Detect which cell encompasses the target text, then output its (x, y) center coordinate. 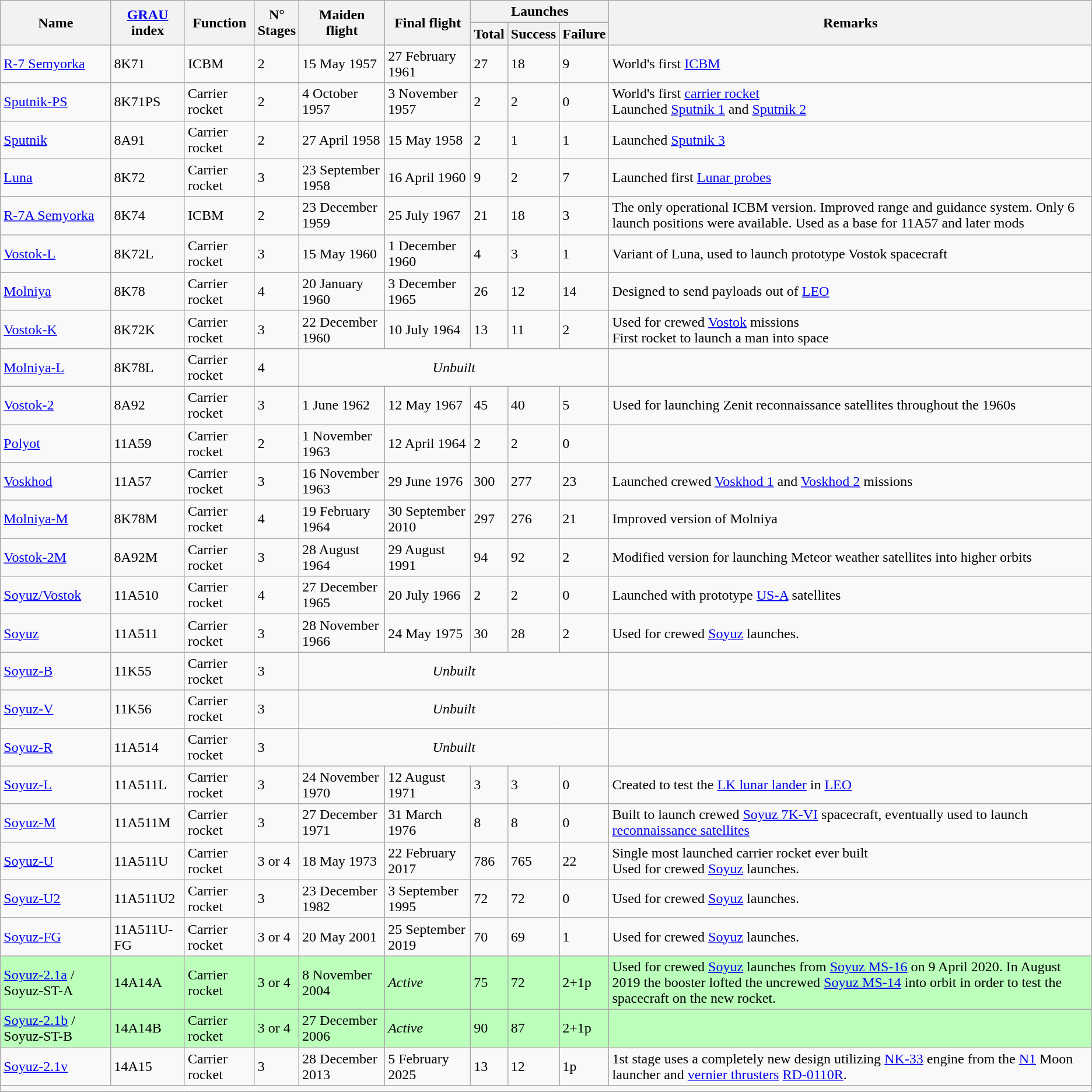
11K55 (148, 671)
Variant of Luna, used to launch prototype Vostok spacecraft (850, 253)
10 July 1964 (428, 329)
16 November 1963 (342, 482)
11A511L (148, 785)
12 April 1964 (428, 443)
15 May 1960 (342, 253)
11A511 (148, 633)
25 July 1967 (428, 216)
Designed to send payloads out of LEO (850, 292)
28 August 1964 (342, 558)
Vostok-L (56, 253)
20 July 1966 (428, 595)
3 September 1995 (428, 898)
N°Stages (276, 23)
11A511U2 (148, 898)
R-7 Semyorka (56, 64)
26 (489, 292)
14 (584, 292)
765 (533, 861)
30 September 2010 (428, 519)
5 (584, 405)
Soyuz-B (56, 671)
8K78L (148, 367)
11A511M (148, 822)
Voskhod (56, 482)
Built to launch crewed Soyuz 7K-VI spacecraft, eventually used to launch reconnaissance satellites (850, 822)
Created to test the LK lunar lander in LEO (850, 785)
Molniya (56, 292)
28 December 2013 (342, 1066)
23 December 1982 (342, 898)
8K72K (148, 329)
15 May 1957 (342, 64)
Launched crewed Voskhod 1 and Voskhod 2 missions (850, 482)
Soyuz-L (56, 785)
27 December 1965 (342, 595)
8K74 (148, 216)
1st stage uses a completely new design utilizing NK-33 engine from the N1 Moon launcher and vernier thrusters RD-0110R. (850, 1066)
Remarks (850, 23)
Soyuz-U2 (56, 898)
Soyuz-R (56, 747)
23 December 1959 (342, 216)
Sputnik (56, 140)
20 May 2001 (342, 937)
12 August 1971 (428, 785)
Soyuz-FG (56, 937)
27 December 1971 (342, 822)
7 (584, 177)
40 (533, 405)
Soyuz-U (56, 861)
Vostok-2M (56, 558)
23 (584, 482)
Failure (584, 34)
Maiden flight (342, 23)
25 September 2019 (428, 937)
1 November 1963 (342, 443)
8K78M (148, 519)
15 May 1958 (428, 140)
Launched first Lunar probes (850, 177)
Name (56, 23)
Polyot (56, 443)
24 May 1975 (428, 633)
11A514 (148, 747)
3 November 1957 (428, 101)
90 (489, 1028)
14A14A (148, 982)
Molniya-L (56, 367)
29 August 1991 (428, 558)
27 April 1958 (342, 140)
300 (489, 482)
Soyuz (56, 633)
14A14B (148, 1028)
World's first ICBM (850, 64)
1 December 1960 (428, 253)
94 (489, 558)
8A92M (148, 558)
3 December 1965 (428, 292)
12 May 1967 (428, 405)
16 April 1960 (428, 177)
29 June 1976 (428, 482)
Soyuz/Vostok (56, 595)
4 October 1957 (342, 101)
19 February 1964 (342, 519)
22 (584, 861)
27 (489, 64)
Launched Sputnik 3 (850, 140)
23 September 1958 (342, 177)
11A57 (148, 482)
Function (219, 23)
11 (533, 329)
297 (489, 519)
8K72L (148, 253)
World's first carrier rocketLaunched Sputnik 1 and Sputnik 2 (850, 101)
Soyuz-V (56, 709)
Modified version for launching Meteor weather satellites into higher orbits (850, 558)
24 November 1970 (342, 785)
8K71PS (148, 101)
Total (489, 34)
277 (533, 482)
Luna (56, 177)
Final flight (428, 23)
70 (489, 937)
11K56 (148, 709)
1p (584, 1066)
Molniya-M (56, 519)
92 (533, 558)
22 December 1960 (342, 329)
Soyuz-2.1a / Soyuz-ST-A (56, 982)
18 May 1973 (342, 861)
69 (533, 937)
8 November 2004 (342, 982)
11A511U (148, 861)
31 March 1976 (428, 822)
5 February 2025 (428, 1066)
R-7A Semyorka (56, 216)
27 February 1961 (428, 64)
Launched with prototype US-A satellites (850, 595)
Soyuz-M (56, 822)
8K78 (148, 292)
28 (533, 633)
87 (533, 1028)
786 (489, 861)
GRAUindex (148, 23)
Vostok-K (56, 329)
Used for launching Zenit reconnaissance satellites throughout the 1960s (850, 405)
22 February 2017 (428, 861)
11A59 (148, 443)
11A511U-FG (148, 937)
Soyuz-2.1b / Soyuz-ST-B (56, 1028)
28 November 1966 (342, 633)
Soyuz-2.1v (56, 1066)
Vostok-2 (56, 405)
276 (533, 519)
45 (489, 405)
Improved version of Molniya (850, 519)
Single most launched carrier rocket ever builtUsed for crewed Soyuz launches. (850, 861)
Launches (540, 12)
8K72 (148, 177)
11A510 (148, 595)
8A91 (148, 140)
20 January 1960 (342, 292)
30 (489, 633)
Success (533, 34)
14A15 (148, 1066)
Used for crewed Vostok missionsFirst rocket to launch a man into space (850, 329)
8A92 (148, 405)
1 June 1962 (342, 405)
27 December 2006 (342, 1028)
8K71 (148, 64)
Sputnik-PS (56, 101)
75 (489, 982)
